Search for the cell housing the specified text and yield its [x, y] center coordinate. 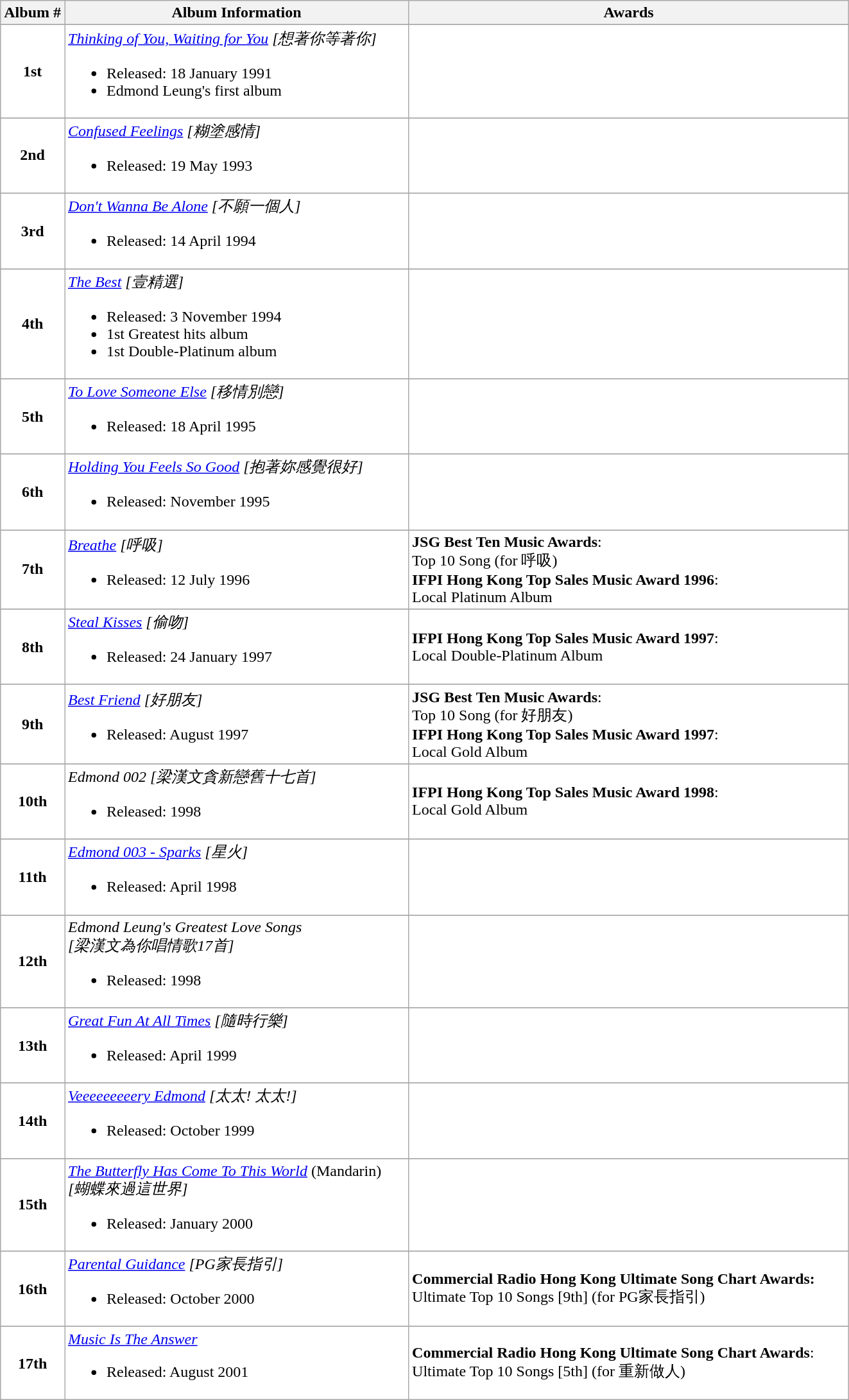
12th [33, 962]
Commercial Radio Hong Kong Ultimate Song Chart Awards:Ultimate Top 10 Songs [9th] (for PG家長指引) [629, 1289]
Thinking of You, Waiting for You [想著你等著你]Released: 18 January 1991Edmond Leung's first album [236, 72]
7th [33, 569]
4th [33, 324]
Edmond Leung's Greatest Love Songs [梁漢文為你唱情歌17首]Released: 1998 [236, 962]
2nd [33, 155]
13th [33, 1046]
11th [33, 877]
16th [33, 1289]
Best Friend [好朋友]Released: August 1997 [236, 724]
1st [33, 72]
8th [33, 647]
The Butterfly Has Come To This World (Mandarin) [蝴蝶來過這世界]Released: January 2000 [236, 1206]
Breathe [呼吸]Released: 12 July 1996 [236, 569]
Parental Guidance [PG家長指引]Released: October 2000 [236, 1289]
Veeeeeeeeery Edmond [太太! 太太!]Released: October 1999 [236, 1121]
Album # [33, 13]
To Love Someone Else [移情別戀]Released: 18 April 1995 [236, 417]
Commercial Radio Hong Kong Ultimate Song Chart Awards:Ultimate Top 10 Songs [5th] (for 重新做人) [629, 1363]
Great Fun At All Times [隨時行樂]Released: April 1999 [236, 1046]
10th [33, 802]
Don't Wanna Be Alone [不願一個人]Released: 14 April 1994 [236, 231]
Holding You Feels So Good [抱著妳感覺很好]Released: November 1995 [236, 492]
3rd [33, 231]
6th [33, 492]
14th [33, 1121]
15th [33, 1206]
The Best [壹精選]Released: 3 November 19941st Greatest hits album1st Double-Platinum album [236, 324]
Confused Feelings [糊塗感情]Released: 19 May 1993 [236, 155]
JSG Best Ten Music Awards: Top 10 Song (for 好朋友) IFPI Hong Kong Top Sales Music Award 1997: Local Gold Album [629, 724]
Edmond 002 [梁漢文貪新戀舊十七首]Released: 1998 [236, 802]
IFPI Hong Kong Top Sales Music Award 1998: Local Gold Album [629, 802]
Album Information [236, 13]
5th [33, 417]
Edmond 003 - Sparks [星火]Released: April 1998 [236, 877]
Music Is The AnswerReleased: August 2001 [236, 1363]
17th [33, 1363]
IFPI Hong Kong Top Sales Music Award 1997: Local Double-Platinum Album [629, 647]
Awards [629, 13]
JSG Best Ten Music Awards: Top 10 Song (for 呼吸) IFPI Hong Kong Top Sales Music Award 1996: Local Platinum Album [629, 569]
Steal Kisses [偷吻]Released: 24 January 1997 [236, 647]
9th [33, 724]
